Locate the cell with the specified text and output its [x, y] center coordinate. 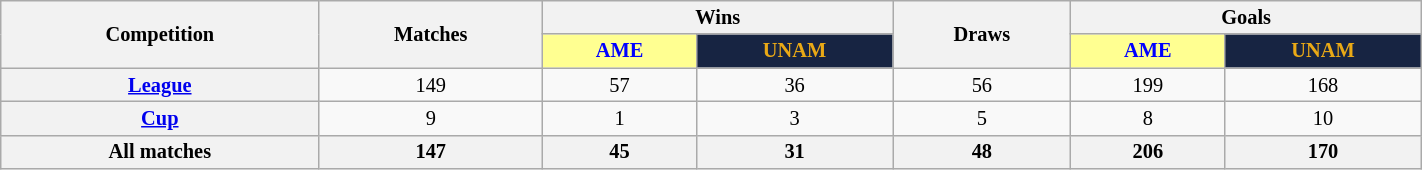
149 [431, 85]
31 [794, 152]
36 [794, 85]
10 [1324, 118]
170 [1324, 152]
Cup [160, 118]
57 [620, 85]
1 [620, 118]
9 [431, 118]
8 [1148, 118]
147 [431, 152]
199 [1148, 85]
Wins [718, 17]
48 [982, 152]
56 [982, 85]
League [160, 85]
168 [1324, 85]
Competition [160, 34]
3 [794, 118]
All matches [160, 152]
Matches [431, 34]
5 [982, 118]
Goals [1246, 17]
Draws [982, 34]
206 [1148, 152]
45 [620, 152]
